Output the (x, y) coordinate of the center of the cell containing the given text.  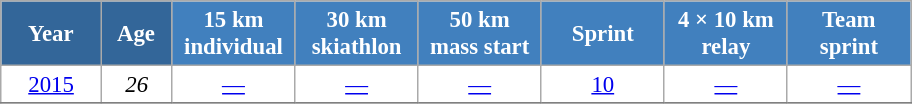
Sprint (602, 34)
26 (136, 85)
30 km skiathlon (356, 34)
15 km individual (234, 34)
50 km mass start (480, 34)
Age (136, 34)
Team sprint (848, 34)
Year (52, 34)
2015 (52, 85)
10 (602, 85)
4 × 10 km relay (726, 34)
